Scan for the cell matching the given text and deliver its [X, Y] coordinate at center. 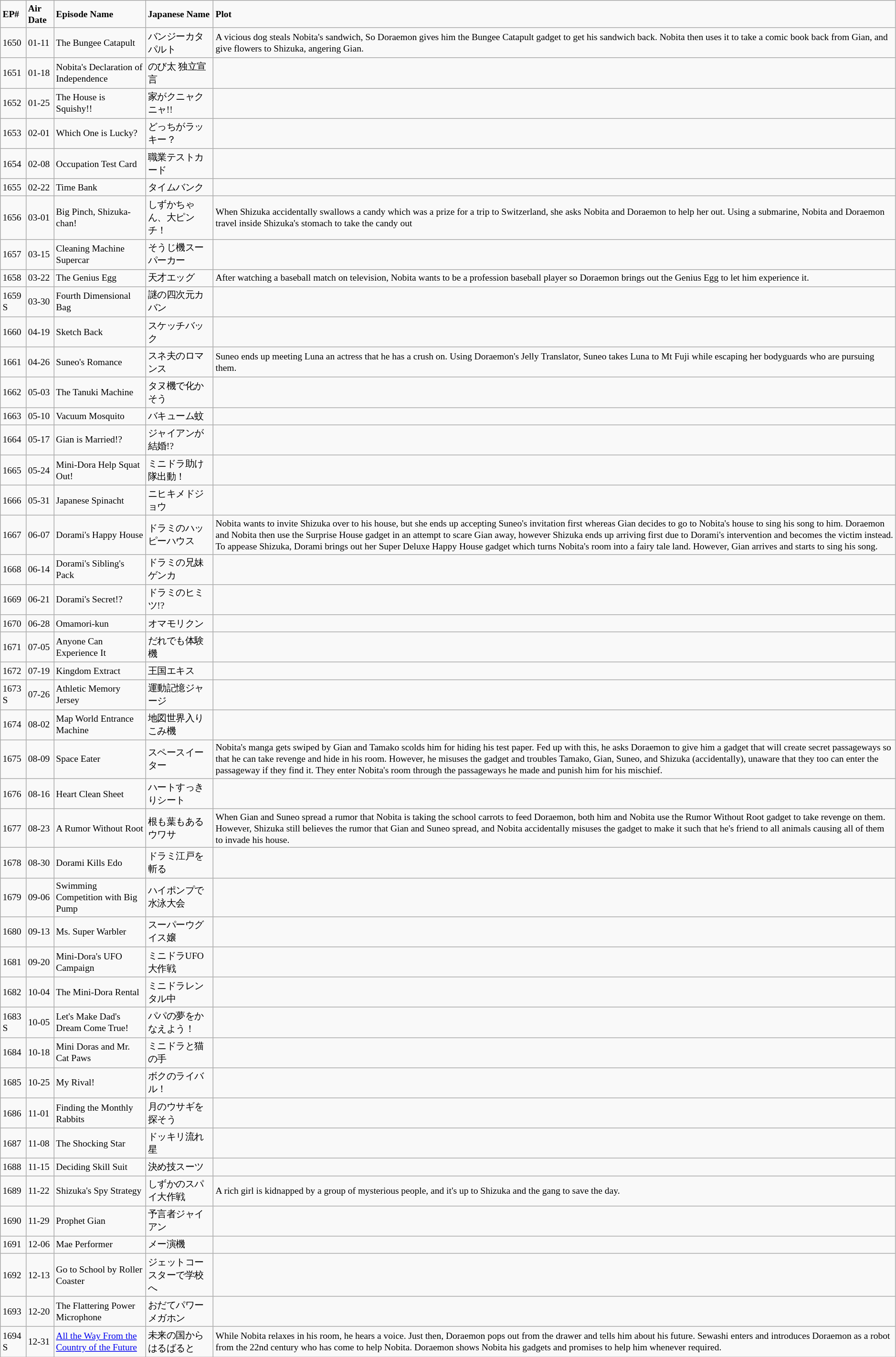
どっちがラッキー？ [179, 134]
1656 [13, 218]
1658 [13, 278]
08-16 [40, 793]
Cleaning Machine Supercar [100, 254]
06-14 [40, 569]
1668 [13, 569]
1673 S [13, 695]
Anyone Can Experience It [100, 647]
08-09 [40, 759]
10-25 [40, 1083]
10-05 [40, 1022]
12-13 [40, 1275]
1671 [13, 647]
ボクのライバル！ [179, 1083]
ドラミの兄妹ゲンカ [179, 569]
Prophet Gian [100, 1221]
11-08 [40, 1143]
1672 [13, 671]
02-08 [40, 163]
05-31 [40, 500]
All the Way From the Country of the Future [100, 1341]
1674 [13, 725]
Air Date [40, 14]
02-22 [40, 187]
1650 [13, 43]
Nobita's Declaration of Independence [100, 73]
Episode Name [100, 14]
05-17 [40, 440]
1693 [13, 1312]
ミニドラと猫の手 [179, 1053]
1664 [13, 440]
ドラミ江戸を斬る [179, 863]
1663 [13, 416]
06-21 [40, 600]
07-26 [40, 695]
1689 [13, 1190]
Deciding Skill Suit [100, 1167]
03-01 [40, 218]
Athletic Memory Jersey [100, 695]
11-15 [40, 1167]
Mae Performer [100, 1245]
1660 [13, 332]
Kingdom Extract [100, 671]
Mini Doras and Mr. Cat Paws [100, 1053]
1670 [13, 623]
1686 [13, 1113]
ニヒキメドジョウ [179, 500]
1651 [13, 73]
1684 [13, 1053]
Heart Clean Sheet [100, 793]
Dorami's Secret!? [100, 600]
1694 S [13, 1341]
1661 [13, 362]
ミニドラレンタル中 [179, 992]
1667 [13, 535]
タイムバンク [179, 187]
10-18 [40, 1053]
Time Bank [100, 187]
王国エキス [179, 671]
Map World Entrance Machine [100, 725]
11-22 [40, 1190]
The Genius Egg [100, 278]
Japanese Spinacht [100, 500]
地図世界入りこみ機 [179, 725]
バンジーカタパルト [179, 43]
12-20 [40, 1312]
Mini-Dora's UFO Campaign [100, 962]
おだてパワーメガホン [179, 1312]
決め技スーツ [179, 1167]
月のウサギを探そう [179, 1113]
The Shocking Star [100, 1143]
09-20 [40, 962]
1675 [13, 759]
09-06 [40, 897]
Omamori-kun [100, 623]
運動記憶ジャージ [179, 695]
根も葉もあるウワサ [179, 829]
ミニドラ助け隊出動！ [179, 470]
Dorami Kills Edo [100, 863]
1682 [13, 992]
メー演機 [179, 1245]
のび太 独立宣言 [179, 73]
Shizuka's Spy Strategy [100, 1190]
Finding the Monthly Rabbits [100, 1113]
1655 [13, 187]
06-28 [40, 623]
ハートすっきりシート [179, 793]
Plot [555, 14]
09-13 [40, 932]
Gian is Married!? [100, 440]
06-07 [40, 535]
家がクニャクニャ!! [179, 103]
スペースイーター [179, 759]
Sketch Back [100, 332]
1681 [13, 962]
Let's Make Dad's Dream Come True! [100, 1022]
The Flattering Power Microphone [100, 1312]
しずかのスパイ大作戦 [179, 1190]
職業テストカード [179, 163]
Fourth Dimensional Bag [100, 302]
1688 [13, 1167]
03-15 [40, 254]
10-04 [40, 992]
03-30 [40, 302]
1653 [13, 134]
The Bungee Catapult [100, 43]
Occupation Test Card [100, 163]
The Mini-Dora Rental [100, 992]
12-31 [40, 1341]
07-05 [40, 647]
11-29 [40, 1221]
Ms. Super Warbler [100, 932]
Dorami's Happy House [100, 535]
05-03 [40, 392]
スネ夫のロマンス [179, 362]
1669 [13, 600]
しずかちゃん、大ピンチ！ [179, 218]
EP# [13, 14]
01-11 [40, 43]
Japanese Name [179, 14]
1683 S [13, 1022]
ドッキリ流れ星 [179, 1143]
Space Eater [100, 759]
1691 [13, 1245]
未来の国からはるばると [179, 1341]
1687 [13, 1143]
天才エッグ [179, 278]
バキューム蚊 [179, 416]
08-23 [40, 829]
05-10 [40, 416]
1665 [13, 470]
Big Pinch, Shizuka-chan! [100, 218]
1677 [13, 829]
スーパーウグイス嬢 [179, 932]
1679 [13, 897]
オマモリクン [179, 623]
08-30 [40, 863]
スケッチバック [179, 332]
Go to School by Roller Coaster [100, 1275]
ハイポンプで水泳大会 [179, 897]
1680 [13, 932]
Suneo's Romance [100, 362]
01-18 [40, 73]
The House is Squishy!! [100, 103]
04-19 [40, 332]
1685 [13, 1083]
ジャイアンが結婚!? [179, 440]
ミニドラUFO大作戦 [179, 962]
Dorami's Sibling's Pack [100, 569]
12-06 [40, 1245]
A Rumor Without Root [100, 829]
A rich girl is kidnapped by a group of mysterious people, and it's up to Shizuka and the gang to save the day. [555, 1190]
My Rival! [100, 1083]
謎の四次元カバン [179, 302]
Mini-Dora Help Squat Out! [100, 470]
1666 [13, 500]
03-22 [40, 278]
1676 [13, 793]
1692 [13, 1275]
1678 [13, 863]
だれでも体験機 [179, 647]
ドラミのハッピーハウス [179, 535]
1654 [13, 163]
パパの夢をかなえよう！ [179, 1022]
05-24 [40, 470]
ドラミのヒミツ!? [179, 600]
1652 [13, 103]
1657 [13, 254]
08-02 [40, 725]
04-26 [40, 362]
Swimming Competition with Big Pump [100, 897]
Vacuum Mosquito [100, 416]
ジェットコースターで学校へ [179, 1275]
07-19 [40, 671]
1690 [13, 1221]
1659 S [13, 302]
タヌ機で化かそう [179, 392]
Which One is Lucky? [100, 134]
11-01 [40, 1113]
01-25 [40, 103]
1662 [13, 392]
02-01 [40, 134]
予言者ジャイアン [179, 1221]
The Tanuki Machine [100, 392]
そうじ機スーパーカー [179, 254]
